Locate the cell with the specified text and output its (x, y) center coordinate. 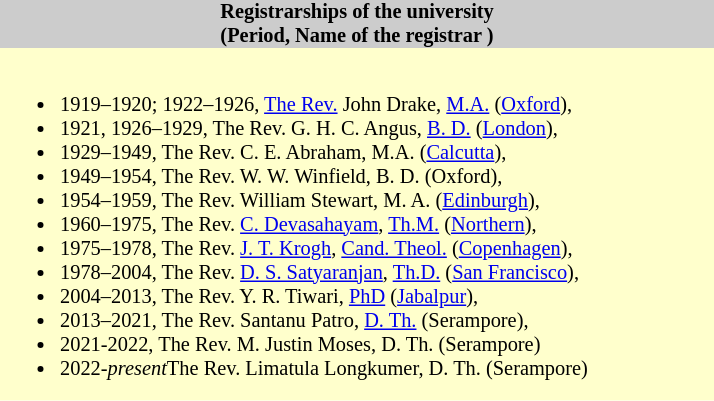
Registrarships of the university(Period, Name of the registrar ) (357, 24)
